Locate the cell with the specified text and output its (X, Y) center coordinate. 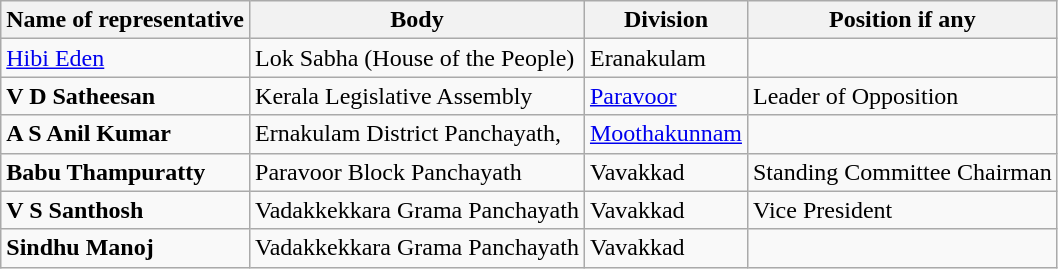
Division (666, 20)
Ernakulam District Panchayath, (418, 134)
V D Satheesan (126, 96)
Hibi Eden (126, 58)
V S Santhosh (126, 210)
Kerala Legislative Assembly (418, 96)
Lok Sabha (House of the People) (418, 58)
Standing Committee Chairman (902, 172)
Leader of Opposition (902, 96)
A S Anil Kumar (126, 134)
Eranakulam (666, 58)
Vice President (902, 210)
Body (418, 20)
Name of representative (126, 20)
Moothakunnam (666, 134)
Sindhu Manoj (126, 248)
Paravoor (666, 96)
Babu Thampuratty (126, 172)
Position if any (902, 20)
Paravoor Block Panchayath (418, 172)
